Output the (x, y) coordinate of the center of the cell containing the given text.  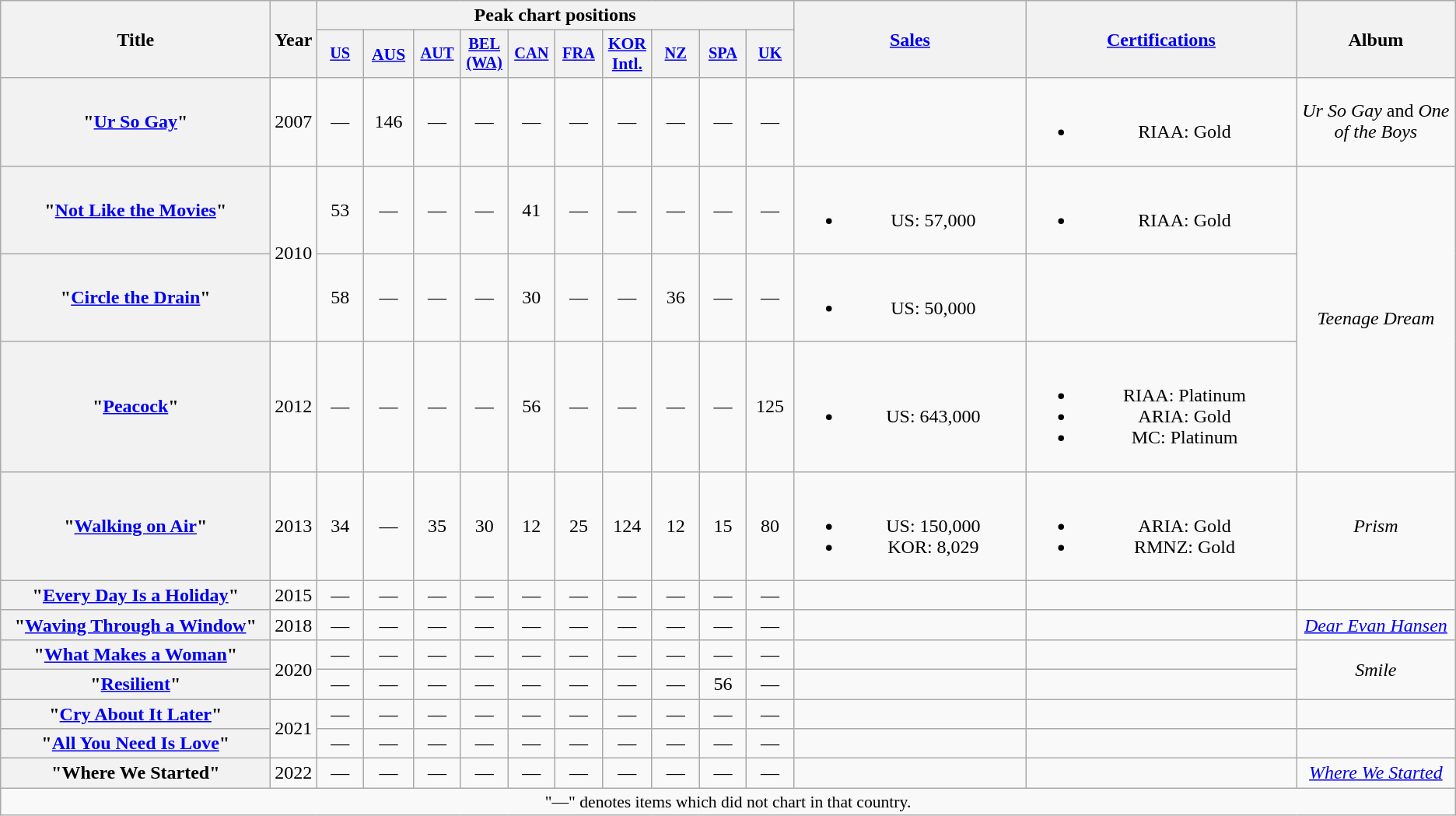
34 (341, 526)
"What Makes a Woman" (135, 654)
UK (770, 54)
"Every Day Is a Holiday" (135, 595)
Year (294, 39)
FRA (579, 54)
US: 57,000 (910, 210)
Peak chart positions (555, 16)
"Waving Through a Window" (135, 625)
"Not Like the Movies" (135, 210)
53 (341, 210)
Ur So Gay and One of the Boys (1375, 121)
124 (627, 526)
NZ (675, 54)
2012 (294, 406)
2007 (294, 121)
Smile (1375, 669)
25 (579, 526)
2022 (294, 773)
Where We Started (1375, 773)
80 (770, 526)
35 (437, 526)
"Cry About It Later" (135, 713)
AUS (389, 54)
"All You Need Is Love" (135, 744)
"Resilient" (135, 684)
"Walking on Air" (135, 526)
US: 50,000 (910, 297)
"Circle the Drain" (135, 297)
146 (389, 121)
58 (341, 297)
36 (675, 297)
Album (1375, 39)
Dear Evan Hansen (1375, 625)
2020 (294, 669)
KORIntl. (627, 54)
"Where We Started" (135, 773)
US (341, 54)
2013 (294, 526)
RIAA: PlatinumARIA: GoldMC: Platinum (1160, 406)
"Peacock" (135, 406)
"—" denotes items which did not chart in that country. (728, 802)
41 (532, 210)
US: 643,000 (910, 406)
15 (723, 526)
SPA (723, 54)
2021 (294, 728)
Teenage Dream (1375, 319)
125 (770, 406)
BEL(WA) (484, 54)
CAN (532, 54)
"Ur So Gay" (135, 121)
2010 (294, 254)
2018 (294, 625)
US: 150,000KOR: 8,029 (910, 526)
AUT (437, 54)
Title (135, 39)
Certifications (1160, 39)
Sales (910, 39)
2015 (294, 595)
Prism (1375, 526)
ARIA: GoldRMNZ: Gold (1160, 526)
